For the text-containing cell, return its midpoint in (X, Y) coordinate format. 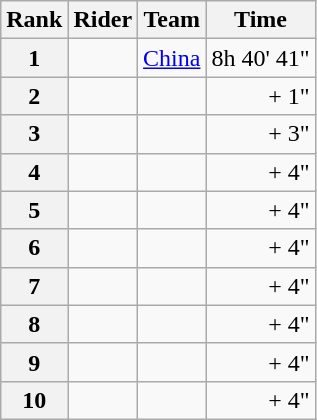
6 (34, 248)
+ 3" (260, 134)
Team (172, 20)
3 (34, 134)
Rider (103, 20)
1 (34, 58)
China (172, 58)
9 (34, 362)
2 (34, 96)
Rank (34, 20)
7 (34, 286)
8 (34, 324)
+ 1" (260, 96)
Time (260, 20)
10 (34, 400)
4 (34, 172)
8h 40' 41" (260, 58)
5 (34, 210)
